Determine the (X, Y) coordinate at the center of the cell enclosing the given text.  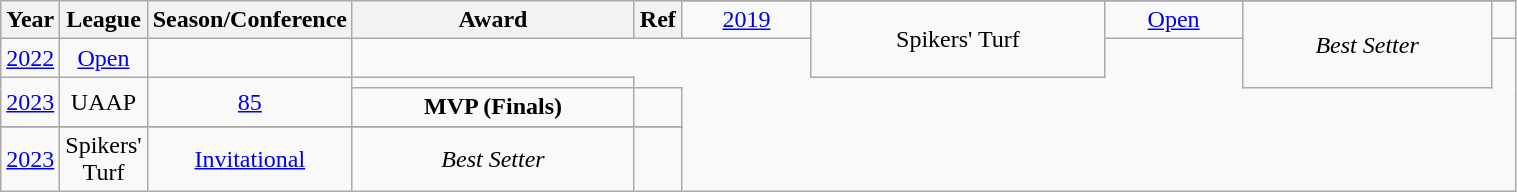
League (104, 20)
UAAP (104, 102)
Award (492, 20)
Season/Conference (250, 20)
85 (250, 102)
MVP (Finals) (492, 107)
Year (30, 20)
Ref (658, 20)
2019 (746, 20)
2022 (30, 58)
Invitational (250, 158)
